Determine the [x, y] coordinate at the center of the cell enclosing the given text.  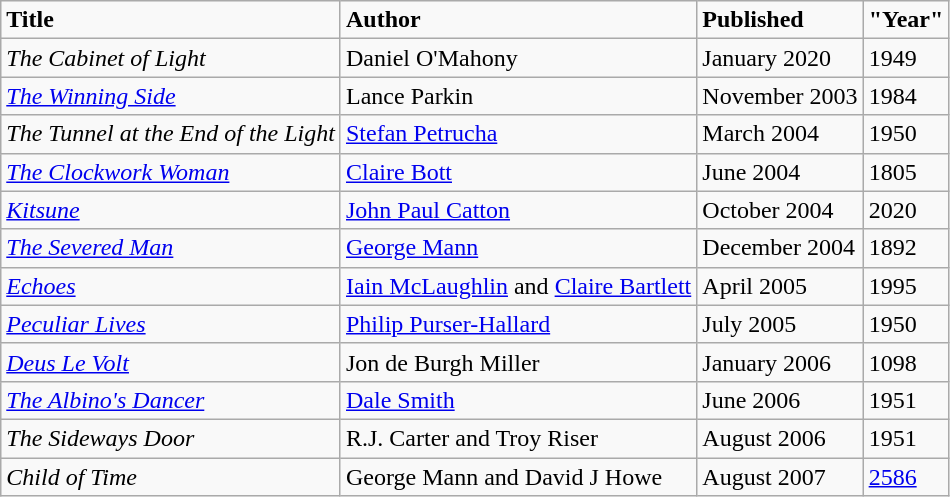
January 2006 [780, 362]
The Sideways Door [171, 438]
The Severed Man [171, 248]
August 2006 [780, 438]
Claire Bott [518, 172]
John Paul Catton [518, 210]
1098 [906, 362]
October 2004 [780, 210]
Author [518, 20]
The Clockwork Woman [171, 172]
1805 [906, 172]
1984 [906, 96]
The Tunnel at the End of the Light [171, 134]
Kitsune [171, 210]
"Year" [906, 20]
Published [780, 20]
Lance Parkin [518, 96]
March 2004 [780, 134]
The Cabinet of Light [171, 58]
Stefan Petrucha [518, 134]
December 2004 [780, 248]
Dale Smith [518, 400]
July 2005 [780, 324]
June 2006 [780, 400]
1995 [906, 286]
Echoes [171, 286]
2586 [906, 477]
Deus Le Volt [171, 362]
George Mann [518, 248]
November 2003 [780, 96]
Title [171, 20]
Jon de Burgh Miller [518, 362]
Iain McLaughlin and Claire Bartlett [518, 286]
The Winning Side [171, 96]
R.J. Carter and Troy Riser [518, 438]
Child of Time [171, 477]
January 2020 [780, 58]
Peculiar Lives [171, 324]
April 2005 [780, 286]
George Mann and David J Howe [518, 477]
1892 [906, 248]
Daniel O'Mahony [518, 58]
August 2007 [780, 477]
June 2004 [780, 172]
Philip Purser-Hallard [518, 324]
1949 [906, 58]
The Albino's Dancer [171, 400]
2020 [906, 210]
